Scan for the cell matching the given text and deliver its (X, Y) coordinate at center. 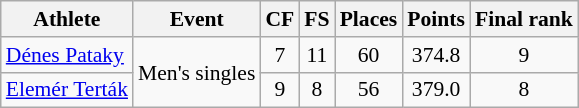
Points (436, 19)
Men's singles (196, 72)
7 (280, 55)
Event (196, 19)
Elemér Terták (67, 90)
379.0 (436, 90)
374.8 (436, 55)
11 (316, 55)
Athlete (67, 19)
Places (369, 19)
CF (280, 19)
Dénes Pataky (67, 55)
56 (369, 90)
60 (369, 55)
Final rank (524, 19)
FS (316, 19)
